Identify which cell holds the provided text, then report its [x, y] central coordinate. 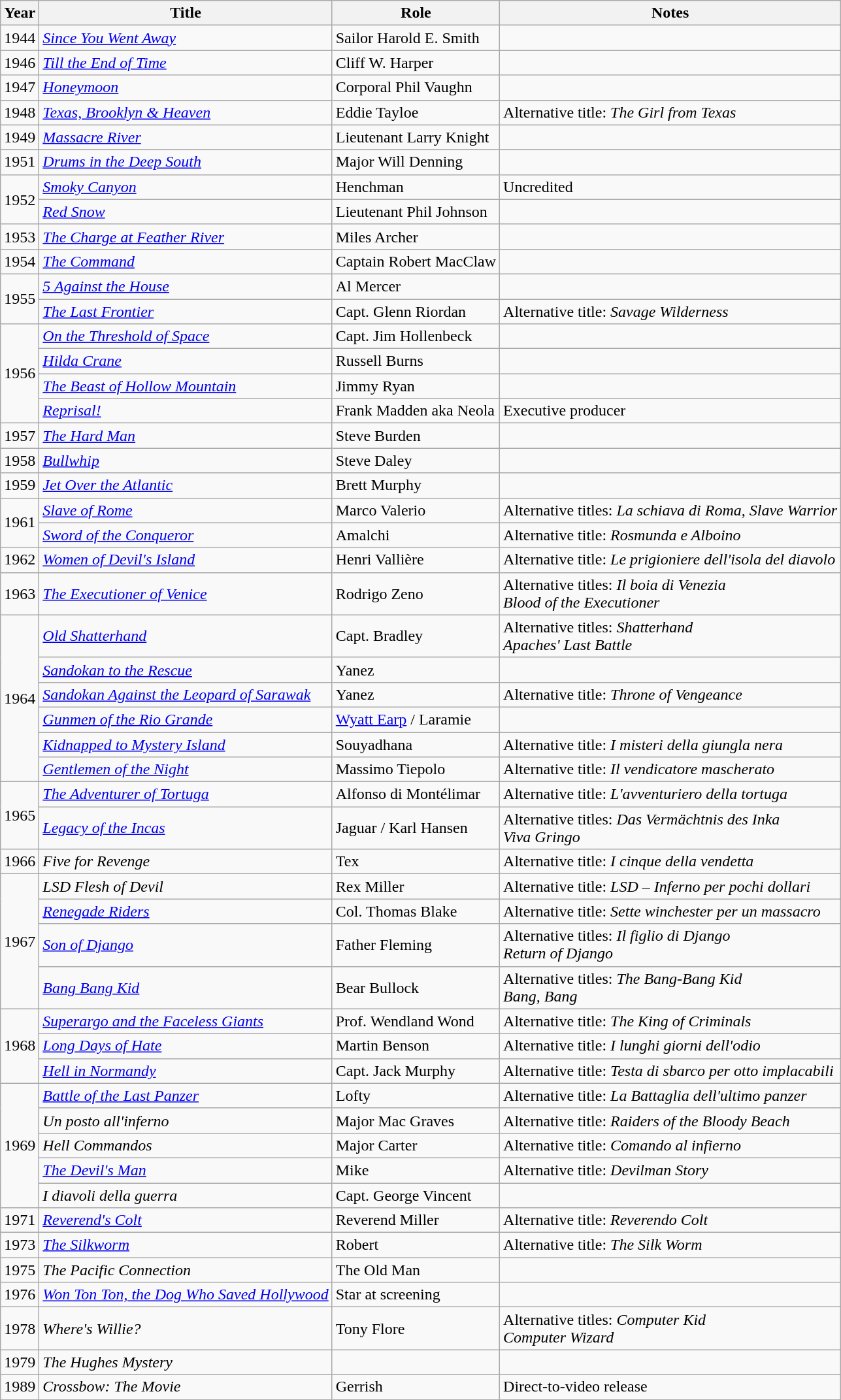
1961 [20, 523]
Alternative title: Il vendicatore mascherato [670, 770]
1969 [20, 1145]
Rodrigo Zeno [416, 593]
Sailor Harold E. Smith [416, 38]
Al Mercer [416, 286]
Alternative title: Throne of Vengeance [670, 694]
Hell in Normandy [186, 1071]
Red Snow [186, 212]
Massimo Tiepolo [416, 770]
Amalchi [416, 535]
1946 [20, 63]
Alternative title: Rosmunda e Alboino [670, 535]
Kidnapped to Mystery Island [186, 744]
Honeymoon [186, 88]
The Last Frontier [186, 312]
Role [416, 13]
Alternative title: The King of Criminals [670, 1021]
Battle of the Last Panzer [186, 1096]
Martin Benson [416, 1046]
Jet Over the Atlantic [186, 485]
The Command [186, 261]
Slave of Rome [186, 510]
Alternative title: I cinque della vendetta [670, 862]
Reprisal! [186, 411]
Lieutenant Larry Knight [416, 137]
Reverend's Colt [186, 1220]
1949 [20, 137]
1948 [20, 112]
Steve Burden [416, 436]
Capt. Bradley [416, 636]
Alternative title: La Battaglia dell'ultimo panzer [670, 1096]
I diavoli della guerra [186, 1195]
1967 [20, 941]
Lofty [416, 1096]
The Adventurer of Tortuga [186, 794]
1968 [20, 1046]
Star at screening [416, 1295]
Old Shatterhand [186, 636]
The Devil's Man [186, 1170]
Alternative title: Devilman Story [670, 1170]
Women of Devil's Island [186, 560]
Mike [416, 1170]
Smoky Canyon [186, 187]
1947 [20, 88]
1965 [20, 815]
Superargo and the Faceless Giants [186, 1021]
Till the End of Time [186, 63]
Frank Madden aka Neola [416, 411]
Prof. Wendland Wond [416, 1021]
1966 [20, 862]
Where's Willie? [186, 1329]
Long Days of Hate [186, 1046]
Crossbow: The Movie [186, 1387]
Reverend Miller [416, 1220]
Since You Went Away [186, 38]
LSD Flesh of Devil [186, 887]
1978 [20, 1329]
1989 [20, 1387]
Five for Revenge [186, 862]
Alternative title: LSD – Inferno per pochi dollari [670, 887]
The Hughes Mystery [186, 1362]
1971 [20, 1220]
Wyatt Earp / Laramie [416, 719]
1975 [20, 1270]
The Charge at Feather River [186, 236]
1957 [20, 436]
Corporal Phil Vaughn [416, 88]
Sword of the Conqueror [186, 535]
Capt. Jack Murphy [416, 1071]
The Silkworm [186, 1245]
Legacy of the Incas [186, 828]
1954 [20, 261]
Hell Commandos [186, 1145]
Alternative title: Raiders of the Bloody Beach [670, 1120]
Alfonso di Montélimar [416, 794]
Russell Burns [416, 361]
Texas, Brooklyn & Heaven [186, 112]
Direct-to-video release [670, 1387]
Jimmy Ryan [416, 386]
The Executioner of Venice [186, 593]
Capt. Glenn Riordan [416, 312]
1956 [20, 374]
Alternative titles: ShatterhandApaches' Last Battle [670, 636]
Un posto all'inferno [186, 1120]
Henri Vallière [416, 560]
Alternative title: The Silk Worm [670, 1245]
1952 [20, 199]
Steve Daley [416, 461]
Alternative titles: La schiava di Roma, Slave Warrior [670, 510]
Bullwhip [186, 461]
Alternative title: Reverendo Colt [670, 1220]
Title [186, 13]
Jaguar / Karl Hansen [416, 828]
1979 [20, 1362]
Souyadhana [416, 744]
1955 [20, 299]
Hilda Crane [186, 361]
1962 [20, 560]
Col. Thomas Blake [416, 911]
Marco Valerio [416, 510]
Alternative titles: The Bang-Bang KidBang, Bang [670, 988]
The Beast of Hollow Mountain [186, 386]
Bear Bullock [416, 988]
Brett Murphy [416, 485]
Capt. George Vincent [416, 1195]
Major Mac Graves [416, 1120]
The Old Man [416, 1270]
Alternative title: I lunghi giorni dell'odio [670, 1046]
Captain Robert MacClaw [416, 261]
Capt. Jim Hollenbeck [416, 336]
Bang Bang Kid [186, 988]
Gunmen of the Rio Grande [186, 719]
Henchman [416, 187]
Alternative title: Savage Wilderness [670, 312]
Alternative title: Testa di sbarco per otto implacabili [670, 1071]
Major Carter [416, 1145]
Father Fleming [416, 945]
The Pacific Connection [186, 1270]
Sandokan to the Rescue [186, 670]
Alternative title: Comando al infierno [670, 1145]
Drums in the Deep South [186, 162]
Executive producer [670, 411]
Lieutenant Phil Johnson [416, 212]
Won Ton Ton, the Dog Who Saved Hollywood [186, 1295]
Alternative titles: Computer KidComputer Wizard [670, 1329]
Alternative titles: Das Vermächtnis des InkaViva Gringo [670, 828]
Alternative title: L'avventuriero della tortuga [670, 794]
Alternative title: I misteri della giungla nera [670, 744]
5 Against the House [186, 286]
Eddie Tayloe [416, 112]
Renegade Riders [186, 911]
1953 [20, 236]
Robert [416, 1245]
Tony Flore [416, 1329]
Alternative title: Sette winchester per un massacro [670, 911]
Cliff W. Harper [416, 63]
Gentlemen of the Night [186, 770]
Son of Django [186, 945]
Massacre River [186, 137]
Miles Archer [416, 236]
1958 [20, 461]
1959 [20, 485]
Notes [670, 13]
The Hard Man [186, 436]
1964 [20, 698]
Alternative titles: Il figlio di DjangoReturn of Django [670, 945]
Uncredited [670, 187]
1963 [20, 593]
1976 [20, 1295]
Gerrish [416, 1387]
On the Threshold of Space [186, 336]
Year [20, 13]
Alternative title: Le prigioniere dell'isola del diavolo [670, 560]
Alternative titles: Il boia di VeneziaBlood of the Executioner [670, 593]
1951 [20, 162]
Rex Miller [416, 887]
Tex [416, 862]
Sandokan Against the Leopard of Sarawak [186, 694]
1973 [20, 1245]
Alternative title: The Girl from Texas [670, 112]
1944 [20, 38]
Major Will Denning [416, 162]
